From the cell containing the given text, extract its center point as (X, Y) coordinate. 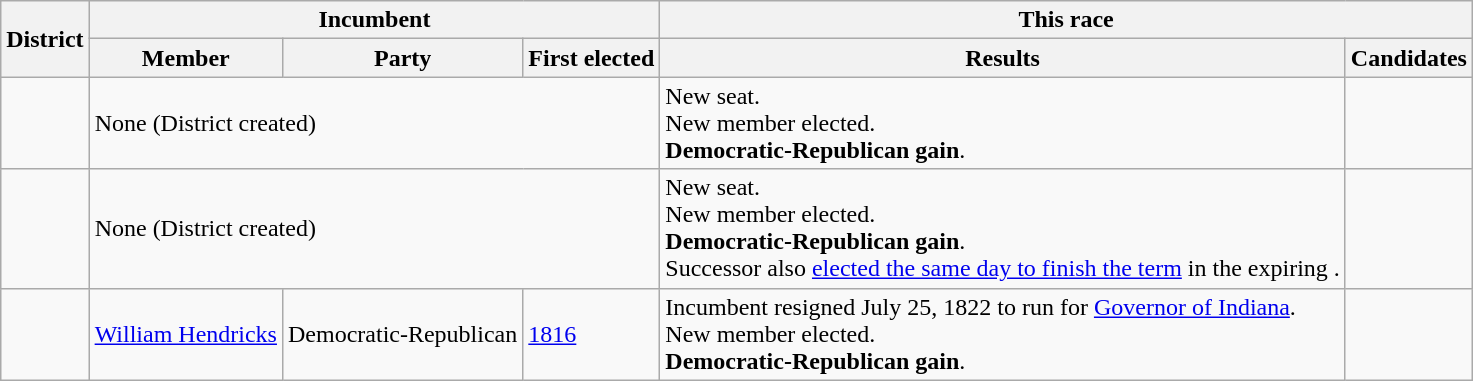
Democratic-Republican (402, 334)
William Hendricks (186, 334)
First elected (592, 58)
This race (1066, 20)
District (45, 39)
1816 (592, 334)
Results (1003, 58)
Incumbent (374, 20)
Party (402, 58)
New seat.New member elected.Democratic-Republican gain. (1003, 123)
Candidates (1408, 58)
Member (186, 58)
Incumbent resigned July 25, 1822 to run for Governor of Indiana.New member elected.Democratic-Republican gain. (1003, 334)
New seat.New member elected.Democratic-Republican gain.Successor also elected the same day to finish the term in the expiring . (1003, 228)
